Detect which cell encompasses the target text, then output its [x, y] center coordinate. 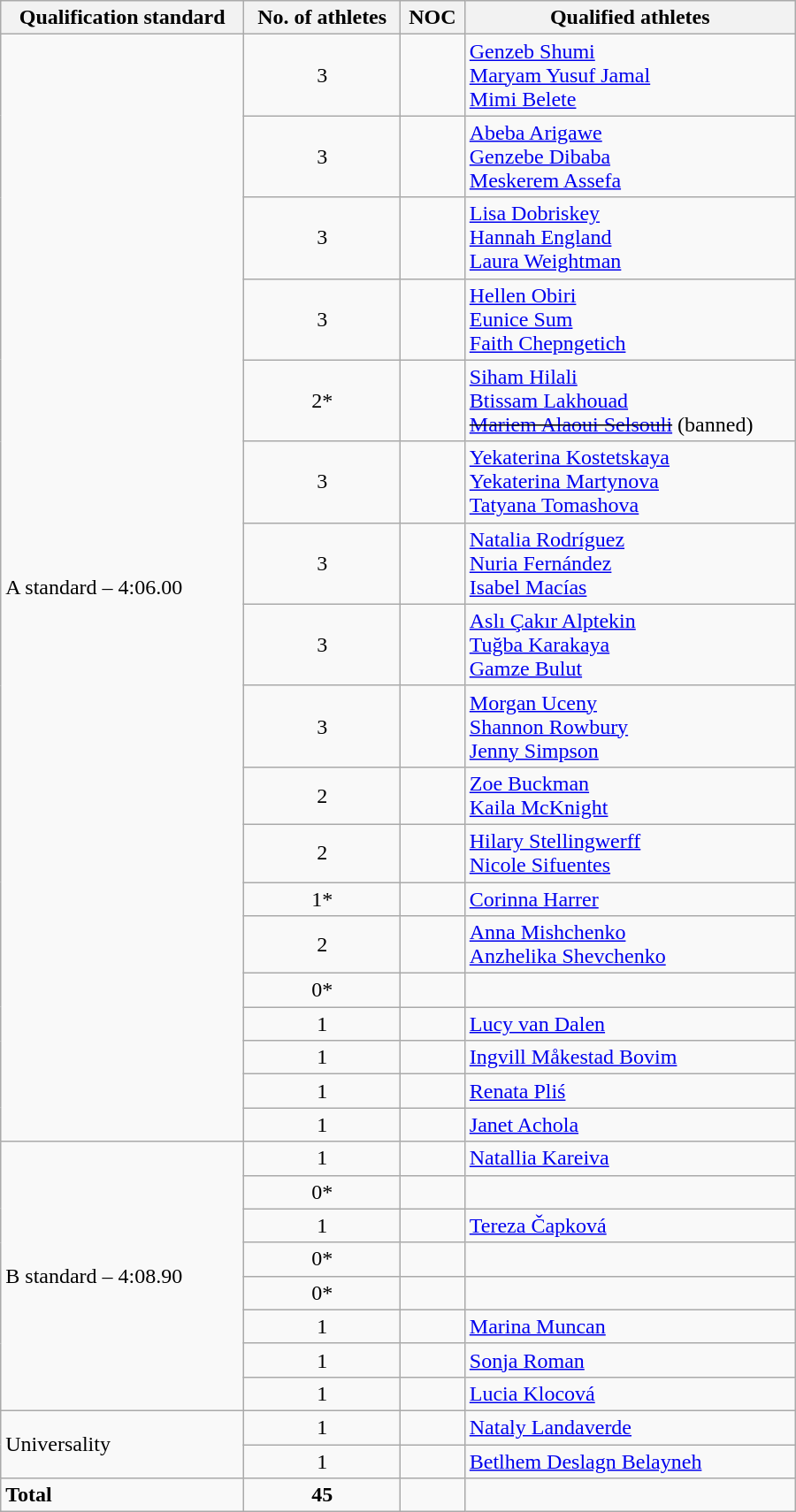
Lisa DobriskeyHannah EnglandLaura Weightman [630, 238]
Natalia Rodríguez Nuria Fernández Isabel Macías [630, 563]
Abeba ArigaweGenzebe DibabaMeskerem Assefa [630, 157]
Qualified athletes [630, 18]
Tereza Čapková [630, 1226]
Morgan Uceny Shannon Rowbury Jenny Simpson [630, 726]
Renata Pliś [630, 1091]
Zoe Buckman Kaila McKnight [630, 796]
45 [322, 1495]
Total [122, 1495]
Ingvill Måkestad Bovim [630, 1058]
Lucia Klocová [630, 1394]
Hilary Stellingwerff Nicole Sifuentes [630, 852]
NOC [433, 18]
Janet Achola [630, 1125]
Siham Hilali Btissam Lakhouad Mariem Alaoui Selsouli (banned) [630, 401]
1* [322, 899]
Yekaterina KostetskayaYekaterina MartynovaTatyana Tomashova [630, 482]
Corinna Harrer [630, 899]
Universality [122, 1444]
Nataly Landaverde [630, 1427]
Anna Mishchenko Anzhelika Shevchenko [630, 944]
Hellen Obiri Eunice Sum Faith Chepngetich [630, 319]
A standard – 4:06.00 [122, 588]
2* [322, 401]
B standard – 4:08.90 [122, 1276]
Aslı Çakır Alptekin Tuğba Karakaya Gamze Bulut [630, 645]
Natallia Kareiva [630, 1158]
Betlhem Deslagn Belayneh [630, 1462]
Genzeb ShumiMaryam Yusuf JamalMimi Belete [630, 75]
Sonja Roman [630, 1360]
Marina Muncan [630, 1326]
Lucy van Dalen [630, 1024]
No. of athletes [322, 18]
Qualification standard [122, 18]
